Locate the cell with the specified text and output its (x, y) center coordinate. 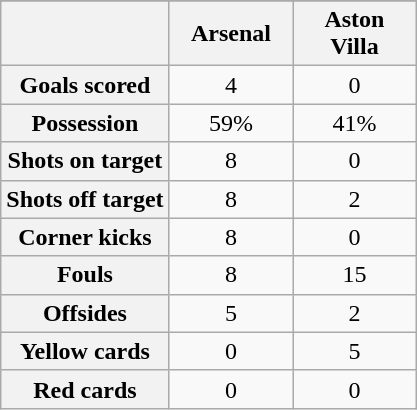
Shots on target (85, 161)
Yellow cards (85, 351)
59% (231, 123)
Offsides (85, 313)
41% (355, 123)
Aston Villa (355, 34)
Arsenal (231, 34)
Corner kicks (85, 237)
Goals scored (85, 85)
Shots off target (85, 199)
Fouls (85, 275)
4 (231, 85)
Red cards (85, 389)
Possession (85, 123)
15 (355, 275)
